Find where the given text appears and provide that cell's center as (x, y) coordinate. 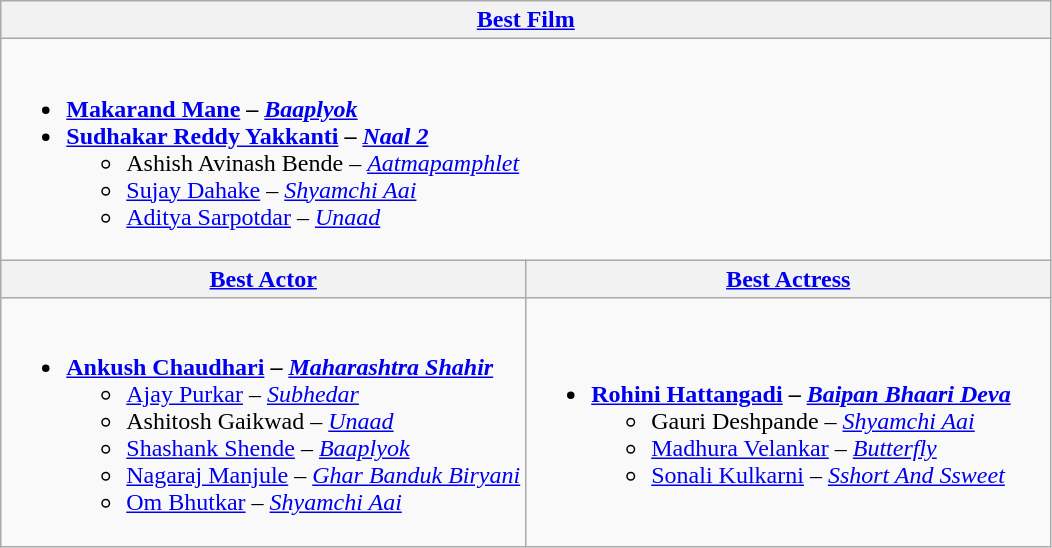
Best Actress (788, 279)
Makarand Mane – BaaplyokSudhakar Reddy Yakkanti – Naal 2Ashish Avinash Bende – AatmapamphletSujay Dahake – Shyamchi AaiAditya Sarpotdar – Unaad (526, 150)
Rohini Hattangadi – Baipan Bhaari DevaGauri Deshpande – Shyamchi AaiMadhura Velankar – ButterflySonali Kulkarni – Sshort And Ssweet (788, 422)
Best Actor (264, 279)
Best Film (526, 20)
